Extract the [x, y] coordinate from the center of the cell holding the provided text.  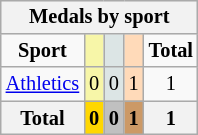
Medals by sport [100, 17]
Sport [42, 51]
Athletics [42, 84]
